Scan for the cell matching the given text and deliver its (x, y) coordinate at center. 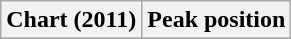
Chart (2011) (72, 20)
Peak position (216, 20)
